Identify which cell holds the provided text, then report its (x, y) central coordinate. 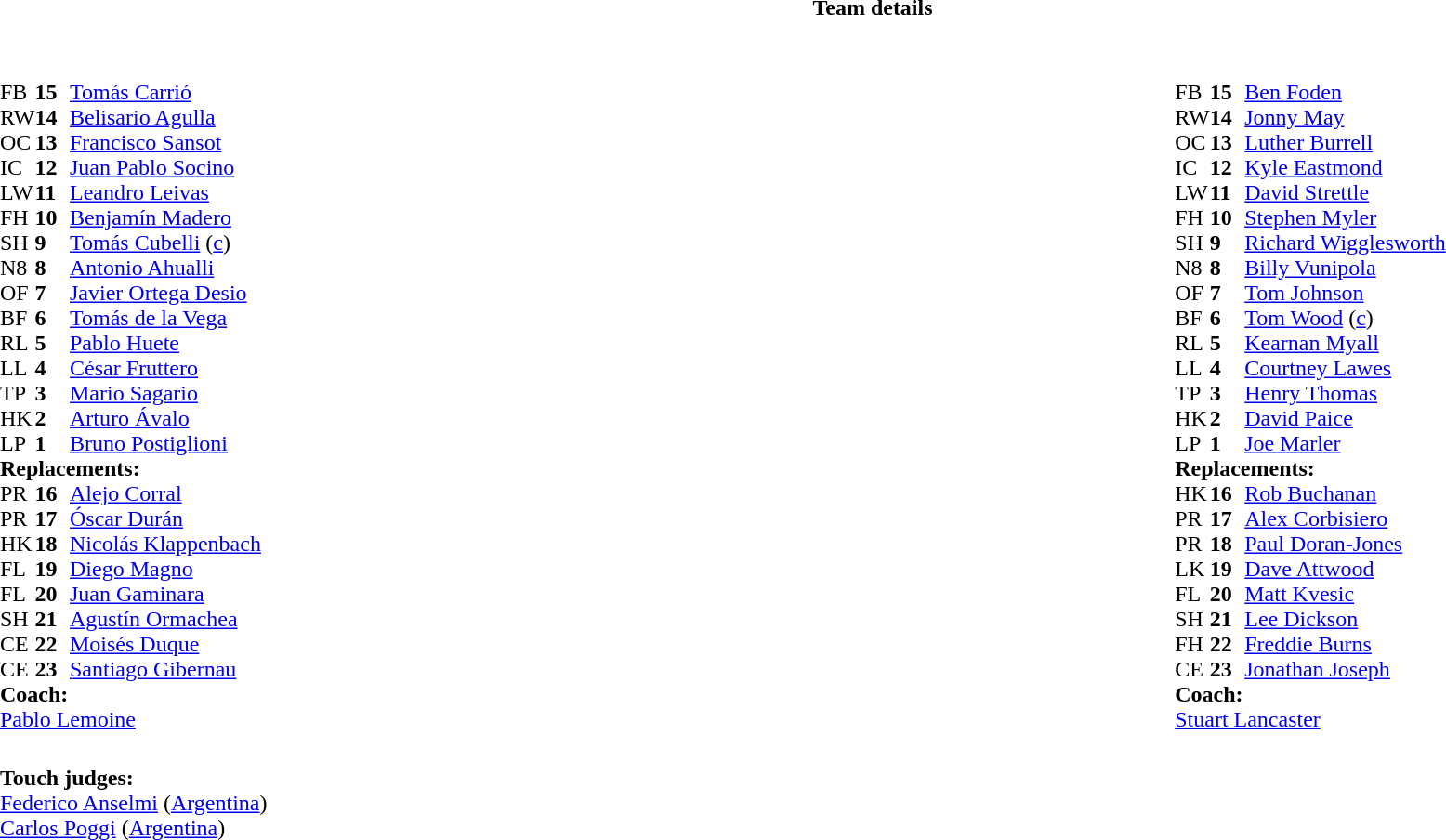
Alex Corbisiero (1346, 518)
Stuart Lancaster (1310, 719)
Tomás de la Vega (165, 318)
Freddie Burns (1346, 645)
Courtney Lawes (1346, 368)
Henry Thomas (1346, 394)
Diego Magno (165, 569)
Rob Buchanan (1346, 494)
Arturo Ávalo (165, 418)
Tom Johnson (1346, 294)
Dave Attwood (1346, 569)
Billy Vunipola (1346, 268)
Alejo Corral (165, 494)
Moisés Duque (165, 645)
Francisco Sansot (165, 143)
Bruno Postiglioni (165, 444)
Nicolás Klappenbach (165, 545)
Stephen Myler (1346, 217)
Jonathan Joseph (1346, 669)
Benjamín Madero (165, 217)
Pablo Huete (165, 344)
LK (1192, 569)
David Strettle (1346, 193)
Agustín Ormachea (165, 619)
Belisario Agulla (165, 117)
Jonny May (1346, 117)
Tomás Cubelli (c) (165, 243)
Tomás Carrió (165, 93)
Kearnan Myall (1346, 344)
Santiago Gibernau (165, 669)
Tom Wood (c) (1346, 318)
Javier Ortega Desio (165, 294)
Ben Foden (1346, 93)
Kyle Eastmond (1346, 167)
Pablo Lemoine (130, 719)
Joe Marler (1346, 444)
César Fruttero (165, 368)
Richard Wigglesworth (1346, 243)
Paul Doran-Jones (1346, 545)
Luther Burrell (1346, 143)
Leandro Leivas (165, 193)
Juan Pablo Socino (165, 167)
David Paice (1346, 418)
Lee Dickson (1346, 619)
Juan Gaminara (165, 595)
Mario Sagario (165, 394)
Óscar Durán (165, 518)
Antonio Ahualli (165, 268)
Matt Kvesic (1346, 595)
